Locate the cell with the specified text and output its [X, Y] center coordinate. 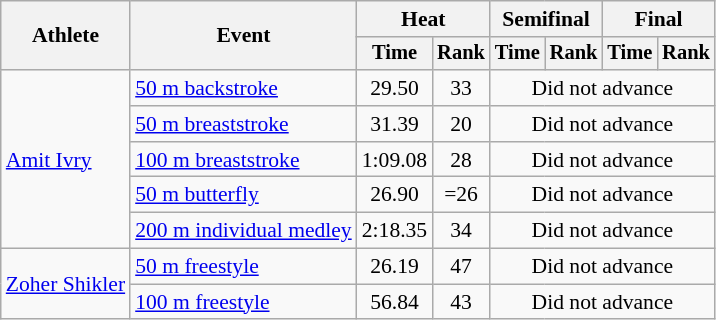
33 [461, 88]
29.50 [394, 88]
1:09.08 [394, 160]
34 [461, 231]
20 [461, 124]
2:18.35 [394, 231]
50 m freestyle [244, 267]
Athlete [66, 36]
Semifinal [546, 19]
Final [658, 19]
100 m breaststroke [244, 160]
Heat [424, 19]
50 m butterfly [244, 195]
28 [461, 160]
43 [461, 302]
Zoher Shikler [66, 284]
=26 [461, 195]
26.90 [394, 195]
50 m breaststroke [244, 124]
100 m freestyle [244, 302]
Amit Ivry [66, 159]
50 m backstroke [244, 88]
31.39 [394, 124]
47 [461, 267]
Event [244, 36]
56.84 [394, 302]
200 m individual medley [244, 231]
26.19 [394, 267]
